Return the [X, Y] coordinate for the center point of the cell that contains the specified text.  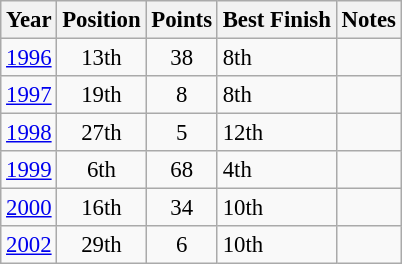
1998 [29, 133]
68 [182, 170]
19th [102, 95]
Points [182, 20]
1999 [29, 170]
27th [102, 133]
4th [276, 170]
34 [182, 208]
6 [182, 245]
8 [182, 95]
Notes [368, 20]
Position [102, 20]
12th [276, 133]
29th [102, 245]
13th [102, 58]
2002 [29, 245]
1997 [29, 95]
16th [102, 208]
1996 [29, 58]
2000 [29, 208]
Best Finish [276, 20]
Year [29, 20]
5 [182, 133]
38 [182, 58]
6th [102, 170]
